Extract the [X, Y] coordinate from the center of the cell holding the provided text.  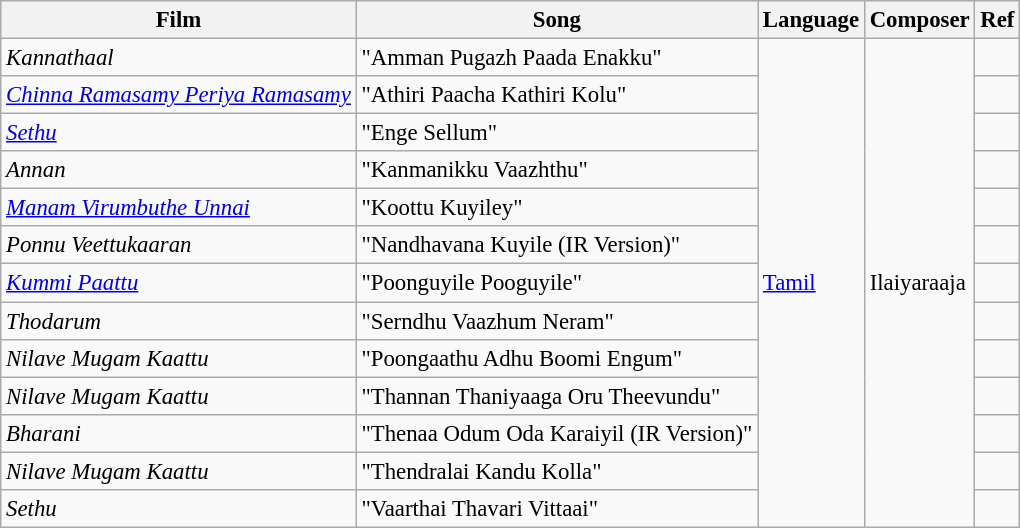
Ref [998, 20]
"Amman Pugazh Paada Enakku" [556, 58]
"Thenaa Odum Oda Karaiyil (IR Version)" [556, 433]
"Poonguyile Pooguyile" [556, 283]
"Serndhu Vaazhum Neram" [556, 321]
Composer [920, 20]
Thodarum [178, 321]
"Poongaathu Adhu Boomi Engum" [556, 358]
Kummi Paattu [178, 283]
"Thendralai Kandu Kolla" [556, 471]
Song [556, 20]
Ilaiyaraaja [920, 284]
"Enge Sellum" [556, 133]
Tamil [812, 284]
Annan [178, 170]
"Vaarthai Thavari Vittaai" [556, 509]
Chinna Ramasamy Periya Ramasamy [178, 95]
"Koottu Kuyiley" [556, 208]
"Kanmanikku Vaazhthu" [556, 170]
Kannathaal [178, 58]
Film [178, 20]
"Thannan Thaniyaaga Oru Theevundu" [556, 396]
Bharani [178, 433]
Language [812, 20]
"Athiri Paacha Kathiri Kolu" [556, 95]
Ponnu Veettukaaran [178, 245]
"Nandhavana Kuyile (IR Version)" [556, 245]
Manam Virumbuthe Unnai [178, 208]
